Identify which cell holds the provided text, then report its [X, Y] central coordinate. 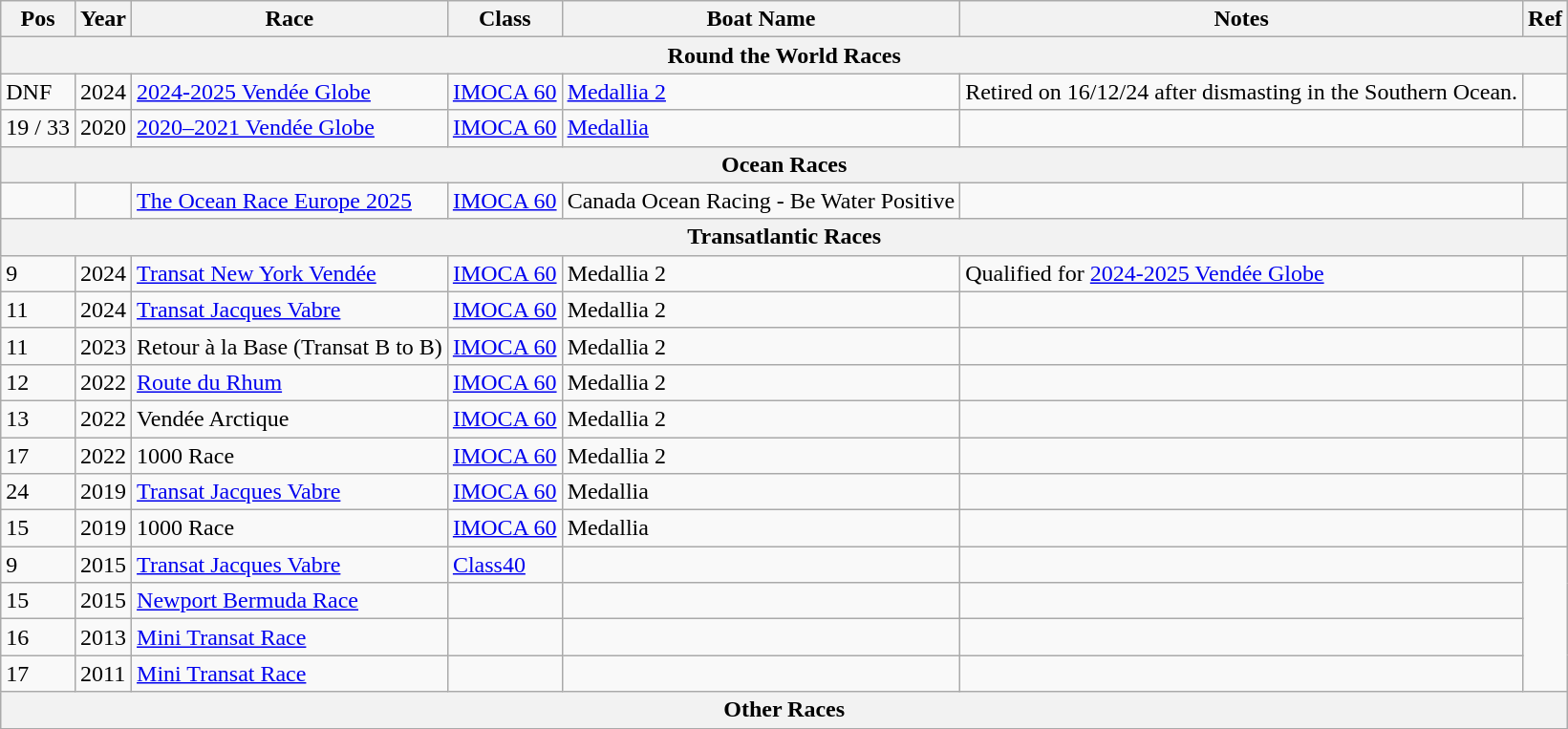
Retour à la Base (Transat B to B) [290, 346]
Pos [38, 19]
19 / 33 [38, 128]
Qualified for 2024-2025 Vendée Globe [1242, 273]
2011 [103, 674]
2013 [103, 637]
Class [505, 19]
2020–2021 Vendée Globe [290, 128]
The Ocean Race Europe 2025 [290, 201]
Route du Rhum [290, 382]
2024-2025 Vendée Globe [290, 92]
Boat Name [761, 19]
2020 [103, 128]
Vendée Arctique [290, 418]
24 [38, 492]
Round the World Races [784, 55]
16 [38, 637]
Notes [1242, 19]
Newport Bermuda Race [290, 601]
12 [38, 382]
Race [290, 19]
Transatlantic Races [784, 237]
2023 [103, 346]
Other Races [784, 710]
Retired on 16/12/24 after dismasting in the Southern Ocean. [1242, 92]
Ref [1546, 19]
Canada Ocean Racing - Be Water Positive [761, 201]
13 [38, 418]
Year [103, 19]
Ocean Races [784, 164]
Transat New York Vendée [290, 273]
Class40 [505, 565]
DNF [38, 92]
